Locate the cell with the specified text and output its [X, Y] center coordinate. 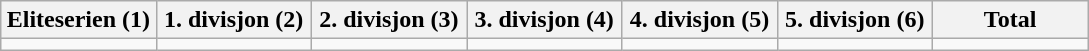
Eliteserien (1) [78, 20]
3. divisjon (4) [544, 20]
1. divisjon (2) [234, 20]
4. divisjon (5) [700, 20]
2. divisjon (3) [388, 20]
Total [1010, 20]
5. divisjon (6) [854, 20]
